Scan for the cell matching the given text and deliver its (x, y) coordinate at center. 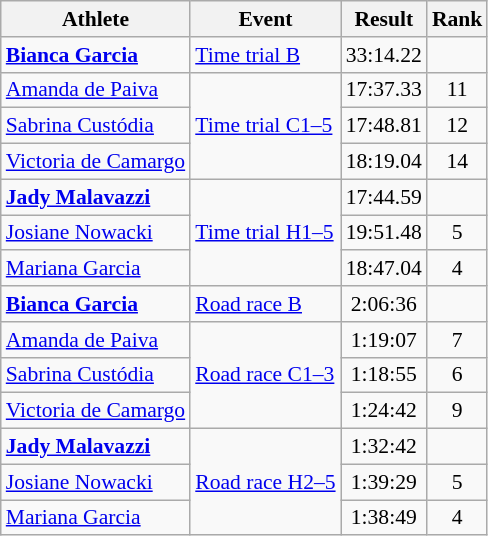
7 (458, 340)
Time trial H1–5 (265, 232)
Road race H2–5 (265, 482)
17:37.33 (384, 90)
6 (458, 375)
14 (458, 162)
33:14.22 (384, 55)
1:32:42 (384, 447)
Time trial B (265, 55)
Result (384, 19)
18:19.04 (384, 162)
1:38:49 (384, 518)
12 (458, 126)
Road race C1–3 (265, 376)
2:06:36 (384, 304)
17:44.59 (384, 197)
1:19:07 (384, 340)
9 (458, 411)
1:24:42 (384, 411)
1:39:29 (384, 482)
1:18:55 (384, 375)
Athlete (96, 19)
19:51.48 (384, 233)
18:47.04 (384, 269)
11 (458, 90)
Time trial C1–5 (265, 126)
17:48.81 (384, 126)
Rank (458, 19)
Event (265, 19)
Road race B (265, 304)
